From the cell containing the given text, extract its center point as (X, Y) coordinate. 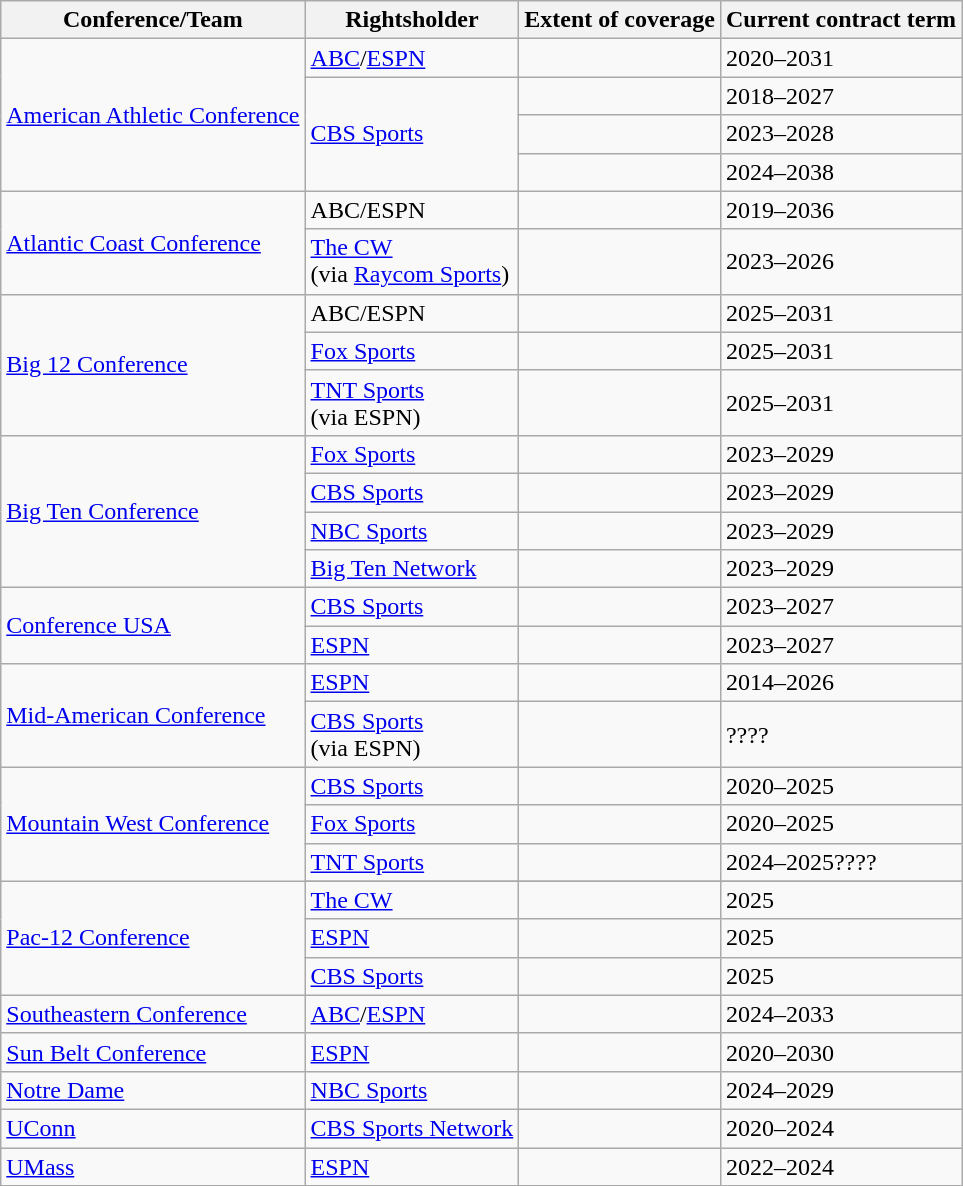
2024–2029 (840, 1090)
Big Ten Conference (153, 511)
Notre Dame (153, 1090)
American Athletic Conference (153, 115)
Conference USA (153, 626)
2022–2024 (840, 1167)
???? (840, 734)
Big Ten Network (412, 569)
2024–2025???? (840, 862)
Rightsholder (412, 20)
UConn (153, 1128)
Mountain West Conference (153, 824)
TNT Sports (412, 862)
2019–2036 (840, 210)
Current contract term (840, 20)
Southeastern Conference (153, 1014)
CBS Sports(via ESPN) (412, 734)
Sun Belt Conference (153, 1052)
TNT Sports(via ESPN) (412, 402)
The CW(via Raycom Sports) (412, 262)
CBS Sports Network (412, 1128)
2020–2024 (840, 1128)
2018–2027 (840, 96)
2014–2026 (840, 683)
Atlantic Coast Conference (153, 242)
2023–2026 (840, 262)
2020–2031 (840, 58)
Conference/Team (153, 20)
Pac-12 Conference (153, 938)
2024–2038 (840, 172)
2020–2030 (840, 1052)
2024–2033 (840, 1014)
Extent of coverage (620, 20)
UMass (153, 1167)
2023–2028 (840, 134)
The CW (412, 900)
Mid-American Conference (153, 716)
Big 12 Conference (153, 364)
